Search for the cell housing the specified text and yield its [x, y] center coordinate. 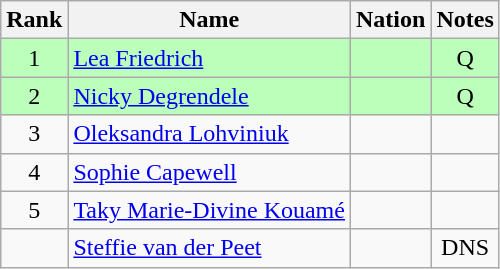
DNS [465, 248]
Oleksandra Lohviniuk [210, 134]
Nation [390, 20]
5 [34, 210]
2 [34, 96]
Sophie Capewell [210, 172]
Lea Friedrich [210, 58]
Taky Marie-Divine Kouamé [210, 210]
1 [34, 58]
Rank [34, 20]
Name [210, 20]
Notes [465, 20]
Steffie van der Peet [210, 248]
4 [34, 172]
Nicky Degrendele [210, 96]
3 [34, 134]
